Extract the [x, y] coordinate from the center of the cell holding the provided text.  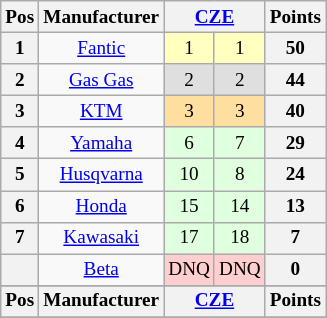
5 [20, 175]
29 [295, 143]
24 [295, 175]
8 [240, 175]
4 [20, 143]
14 [240, 206]
44 [295, 80]
17 [190, 238]
Fantic [102, 48]
18 [240, 238]
KTM [102, 111]
10 [190, 175]
Yamaha [102, 143]
Kawasaki [102, 238]
50 [295, 48]
13 [295, 206]
Beta [102, 270]
Husqvarna [102, 175]
40 [295, 111]
15 [190, 206]
0 [295, 270]
Honda [102, 206]
Gas Gas [102, 80]
